Determine the (x, y) coordinate at the center of the cell enclosing the given text.  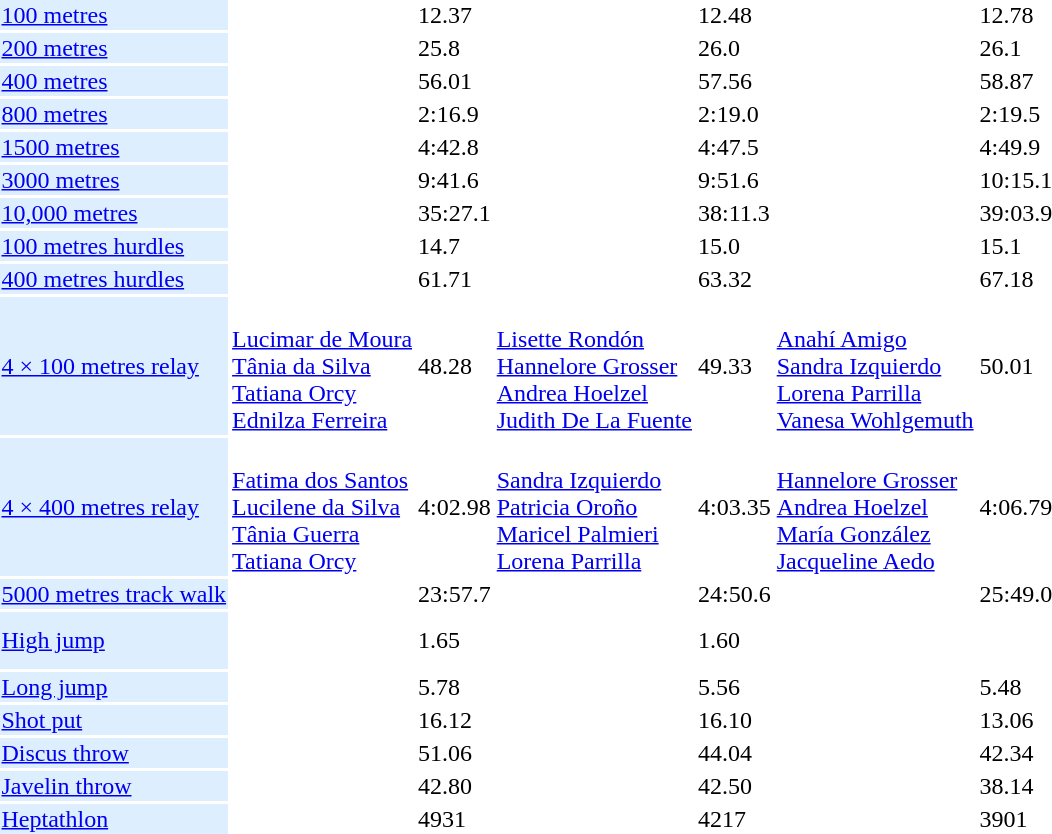
2:19.0 (735, 114)
15.0 (735, 246)
Sandra IzquierdoPatricia OroñoMaricel PalmieriLorena Parrilla (594, 507)
Hannelore GrosserAndrea HoelzelMaría GonzálezJacqueline Aedo (875, 507)
2:16.9 (455, 114)
4931 (455, 819)
56.01 (455, 81)
400 metres (114, 81)
63.32 (735, 279)
High jump (114, 640)
1500 metres (114, 147)
1.65 (455, 640)
4:42.8 (455, 147)
100 metres (114, 15)
12.48 (735, 15)
4 × 100 metres relay (114, 366)
5000 metres track walk (114, 594)
57.56 (735, 81)
4217 (735, 819)
4:02.98 (455, 507)
24:50.6 (735, 594)
4 × 400 metres relay (114, 507)
44.04 (735, 753)
1.60 (735, 640)
Discus throw (114, 753)
5.56 (735, 687)
9:41.6 (455, 180)
9:51.6 (735, 180)
100 metres hurdles (114, 246)
48.28 (455, 366)
14.7 (455, 246)
26.0 (735, 48)
800 metres (114, 114)
Shot put (114, 720)
Lisette RondónHannelore GrosserAndrea HoelzelJudith De La Fuente (594, 366)
51.06 (455, 753)
23:57.7 (455, 594)
5.78 (455, 687)
Heptathlon (114, 819)
10,000 metres (114, 213)
61.71 (455, 279)
38:11.3 (735, 213)
42.80 (455, 786)
Javelin throw (114, 786)
Lucimar de MouraTânia da SilvaTatiana OrcyEdnilza Ferreira (322, 366)
Long jump (114, 687)
49.33 (735, 366)
16.10 (735, 720)
35:27.1 (455, 213)
200 metres (114, 48)
25.8 (455, 48)
400 metres hurdles (114, 279)
Anahí AmigoSandra IzquierdoLorena ParrillaVanesa Wohlgemuth (875, 366)
3000 metres (114, 180)
4:47.5 (735, 147)
Fatima dos SantosLucilene da SilvaTânia GuerraTatiana Orcy (322, 507)
4:03.35 (735, 507)
16.12 (455, 720)
42.50 (735, 786)
12.37 (455, 15)
